Provide the [x, y] coordinate of the cell's center where the given text is located.  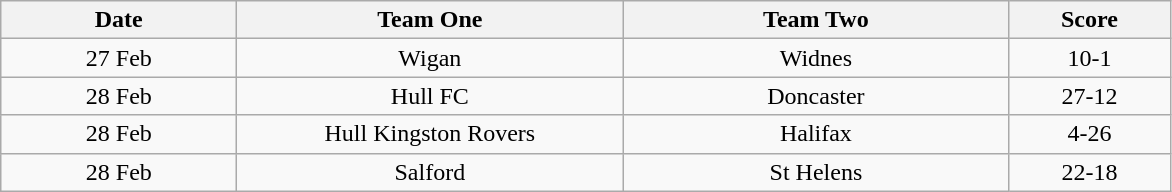
Date [119, 20]
4-26 [1090, 134]
Wigan [430, 58]
Team One [430, 20]
Doncaster [816, 96]
27 Feb [119, 58]
Hull Kingston Rovers [430, 134]
Halifax [816, 134]
Team Two [816, 20]
Widnes [816, 58]
10-1 [1090, 58]
St Helens [816, 172]
27-12 [1090, 96]
Hull FC [430, 96]
22-18 [1090, 172]
Score [1090, 20]
Salford [430, 172]
